Locate the cell with the specified text and output its (x, y) center coordinate. 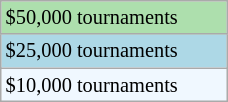
$25,000 tournaments (114, 51)
$10,000 tournaments (114, 85)
$50,000 tournaments (114, 17)
